Locate the cell with the specified text and output its (X, Y) center coordinate. 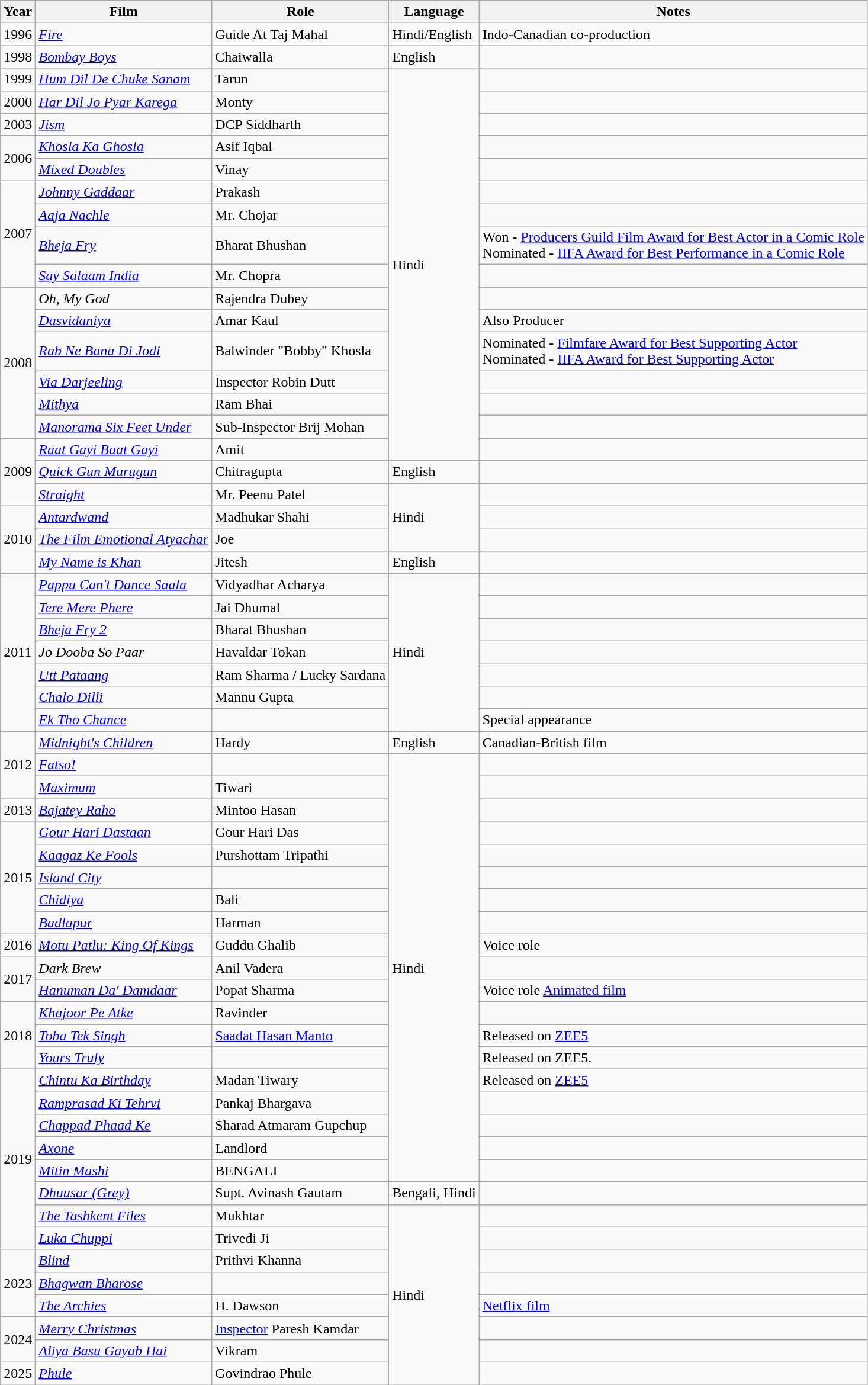
Jitesh (301, 562)
Purshottam Tripathi (301, 855)
Luka Chuppi (124, 1238)
Aliya Basu Gayab Hai (124, 1351)
1996 (18, 34)
Maximum (124, 788)
Inspector Robin Dutt (301, 382)
Quick Gun Murugun (124, 472)
2010 (18, 539)
Prakash (301, 192)
Fatso! (124, 765)
Special appearance (673, 720)
Utt Pataang (124, 674)
Amar Kaul (301, 321)
Year (18, 12)
Raat Gayi Baat Gayi (124, 449)
Balwinder "Bobby" Khosla (301, 352)
Via Darjeeling (124, 382)
Tarun (301, 79)
Chappad Phaad Ke (124, 1126)
Canadian-British film (673, 743)
Language (434, 12)
Vinay (301, 169)
Jai Dhumal (301, 607)
2017 (18, 979)
Havaldar Tokan (301, 652)
Phule (124, 1373)
Voice role Animated film (673, 990)
2013 (18, 810)
Antardwand (124, 517)
Dark Brew (124, 968)
Mixed Doubles (124, 169)
Madhukar Shahi (301, 517)
Island City (124, 878)
Hindi/English (434, 34)
Bengali, Hindi (434, 1193)
Vidyadhar Acharya (301, 584)
2019 (18, 1159)
Bhagwan Bharose (124, 1283)
Ram Bhai (301, 404)
Prithvi Khanna (301, 1261)
Tere Mere Phere (124, 607)
Khosla Ka Ghosla (124, 147)
2008 (18, 362)
2012 (18, 765)
Bajatey Raho (124, 810)
Dhuusar (Grey) (124, 1193)
2018 (18, 1035)
Bheja Fry 2 (124, 629)
Dasvidaniya (124, 321)
Govindrao Phule (301, 1373)
Film (124, 12)
Pappu Can't Dance Saala (124, 584)
Vikram (301, 1351)
Toba Tek Singh (124, 1036)
Oh, My God (124, 298)
Amit (301, 449)
The Film Emotional Atyachar (124, 539)
2025 (18, 1373)
2009 (18, 472)
Bali (301, 900)
Manorama Six Feet Under (124, 427)
H. Dawson (301, 1306)
2016 (18, 945)
Madan Tiwary (301, 1081)
Supt. Avinash Gautam (301, 1193)
2011 (18, 652)
Ravinder (301, 1013)
Popat Sharma (301, 990)
Role (301, 12)
Mannu Gupta (301, 698)
Chintu Ka Birthday (124, 1081)
Gour Hari Das (301, 833)
Bheja Fry (124, 245)
Mr. Chojar (301, 214)
Jism (124, 124)
Blind (124, 1261)
Mr. Chopra (301, 275)
Tiwari (301, 788)
Guide At Taj Mahal (301, 34)
Joe (301, 539)
Say Salaam India (124, 275)
Mintoo Hasan (301, 810)
Won - Producers Guild Film Award for Best Actor in a Comic RoleNominated - IIFA Award for Best Performance in a Comic Role (673, 245)
Hanuman Da' Damdaar (124, 990)
2007 (18, 233)
2015 (18, 878)
Hardy (301, 743)
My Name is Khan (124, 562)
Landlord (301, 1148)
Sub-Inspector Brij Mohan (301, 427)
Asif Iqbal (301, 147)
Rab Ne Bana Di Jodi (124, 352)
Har Dil Jo Pyar Karega (124, 102)
Mithya (124, 404)
Chidiya (124, 900)
2003 (18, 124)
Ramprasad Ki Tehrvi (124, 1103)
Midnight's Children (124, 743)
Mukhtar (301, 1216)
Anil Vadera (301, 968)
BENGALI (301, 1171)
Monty (301, 102)
Mitin Mashi (124, 1171)
Straight (124, 494)
Gour Hari Dastaan (124, 833)
Inspector Paresh Kamdar (301, 1328)
The Tashkent Files (124, 1216)
Notes (673, 12)
1999 (18, 79)
2000 (18, 102)
2006 (18, 158)
Chalo Dilli (124, 698)
Netflix film (673, 1306)
Trivedi Ji (301, 1238)
1998 (18, 57)
Ek Tho Chance (124, 720)
Pankaj Bhargava (301, 1103)
Chaiwalla (301, 57)
The Archies (124, 1306)
Hum Dil De Chuke Sanam (124, 79)
Guddu Ghalib (301, 945)
Chitragupta (301, 472)
2023 (18, 1283)
Motu Patlu: King Of Kings (124, 945)
Also Producer (673, 321)
Sharad Atmaram Gupchup (301, 1126)
Axone (124, 1148)
DCP Siddharth (301, 124)
Voice role (673, 945)
Rajendra Dubey (301, 298)
Badlapur (124, 923)
Harman (301, 923)
Khajoor Pe Atke (124, 1013)
Merry Christmas (124, 1328)
Saadat Hasan Manto (301, 1036)
2024 (18, 1339)
Aaja Nachle (124, 214)
Yours Truly (124, 1058)
Jo Dooba So Paar (124, 652)
Mr. Peenu Patel (301, 494)
Bombay Boys (124, 57)
Kaagaz Ke Fools (124, 855)
Released on ZEE5. (673, 1058)
Fire (124, 34)
Nominated - Filmfare Award for Best Supporting ActorNominated - IIFA Award for Best Supporting Actor (673, 352)
Johnny Gaddaar (124, 192)
Ram Sharma / Lucky Sardana (301, 674)
Indo-Canadian co-production (673, 34)
